Return the (X, Y) coordinate for the center point of the cell that contains the specified text.  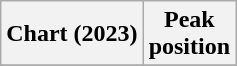
Chart (2023) (72, 34)
Peakposition (189, 34)
